Scan for the cell matching the given text and deliver its (x, y) coordinate at center. 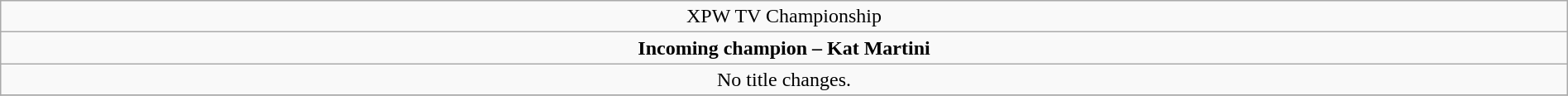
XPW TV Championship (784, 17)
Incoming champion – Kat Martini (784, 48)
No title changes. (784, 79)
